Provide the (x, y) coordinate of the cell's center where the given text is located.  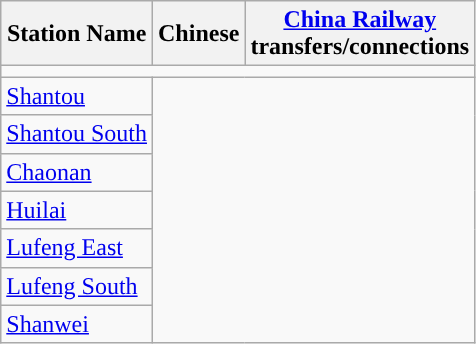
Huilai (77, 210)
Chaonan (77, 172)
Lufeng South (77, 286)
Shantou South (77, 134)
Lufeng East (77, 248)
China Railwaytransfers/connections (360, 34)
Chinese (199, 34)
Station Name (77, 34)
Shanwei (77, 324)
Shantou (77, 96)
